Return the (X, Y) coordinate for the center point of the cell that contains the specified text.  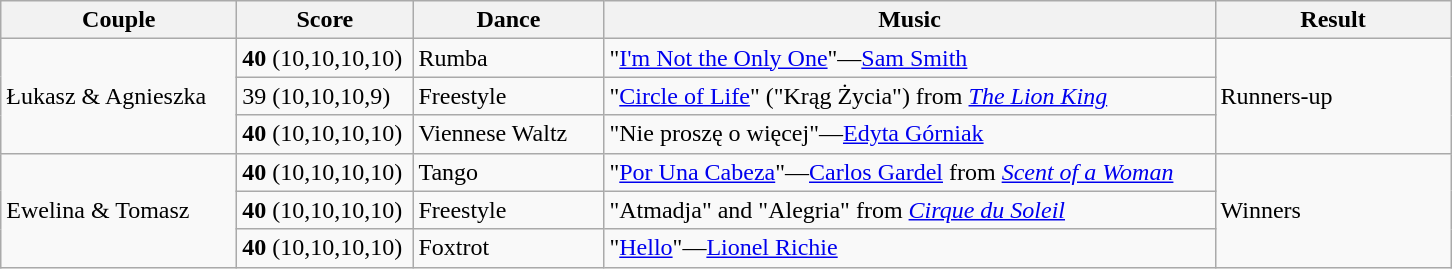
"Hello"—Lionel Richie (910, 248)
"Circle of Life" ("Krąg Życia") from The Lion King (910, 96)
Viennese Waltz (508, 134)
"Nie proszę o więcej"—Edyta Górniak (910, 134)
Dance (508, 20)
"Por Una Cabeza"—Carlos Gardel from Scent of a Woman (910, 172)
Music (910, 20)
Score (325, 20)
"Atmadja" and "Alegria" from Cirque du Soleil (910, 210)
Foxtrot (508, 248)
Winners (1333, 210)
Ewelina & Tomasz (119, 210)
39 (10,10,10,9) (325, 96)
Result (1333, 20)
Rumba (508, 58)
Couple (119, 20)
Tango (508, 172)
Runners-up (1333, 96)
"I'm Not the Only One"—Sam Smith (910, 58)
Łukasz & Agnieszka (119, 96)
